Identify which cell holds the provided text, then report its (x, y) central coordinate. 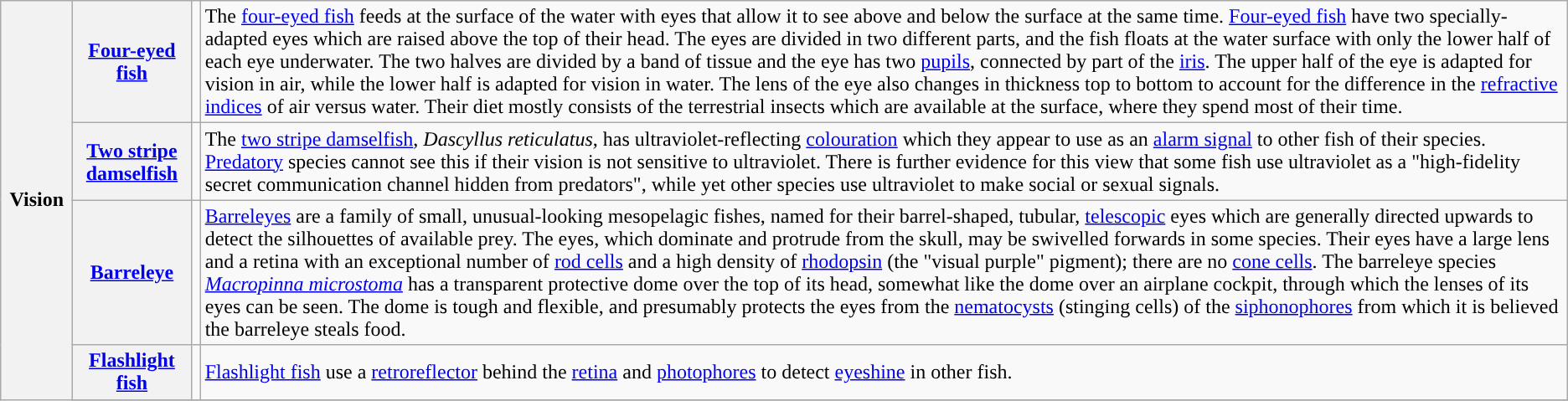
Two stripe damselfish (132, 162)
Flashlight fish (132, 372)
Flashlight fish use a retroreflector behind the retina and photophores to detect eyeshine in other fish. (884, 372)
Barreleye (132, 273)
Four-eyed fish (132, 62)
Vision (37, 200)
